For the text-containing cell, return its midpoint in (X, Y) coordinate format. 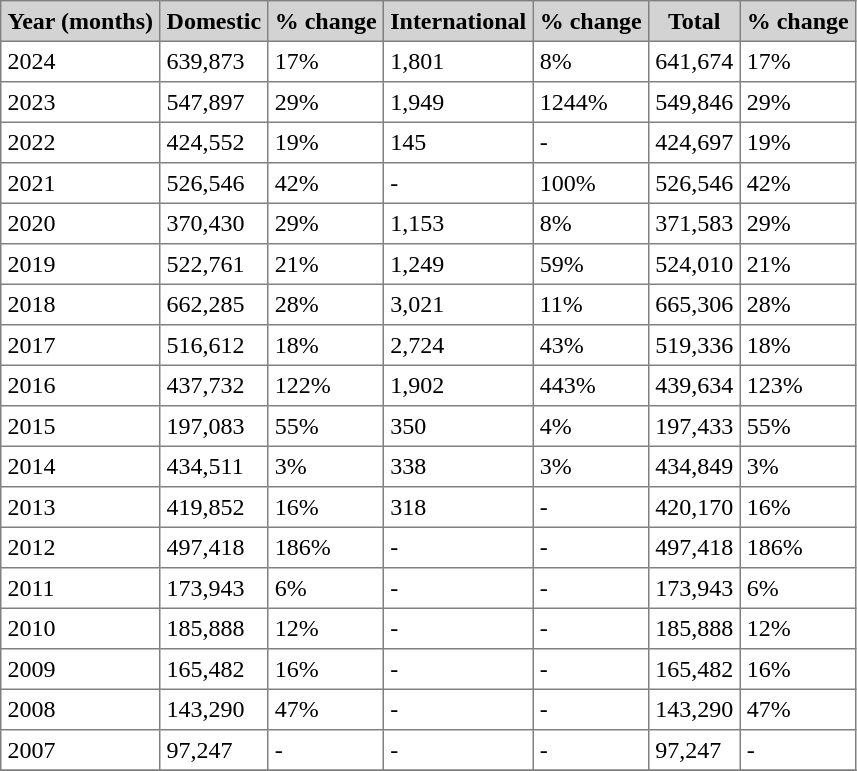
370,430 (214, 223)
549,846 (694, 102)
665,306 (694, 304)
424,697 (694, 142)
Year (months) (80, 21)
516,612 (214, 345)
1,949 (458, 102)
443% (591, 385)
1244% (591, 102)
424,552 (214, 142)
3,021 (458, 304)
2023 (80, 102)
Domestic (214, 21)
2012 (80, 547)
4% (591, 426)
100% (591, 183)
2008 (80, 709)
641,674 (694, 61)
123% (798, 385)
2009 (80, 669)
2024 (80, 61)
59% (591, 264)
145 (458, 142)
2015 (80, 426)
2022 (80, 142)
439,634 (694, 385)
197,433 (694, 426)
1,153 (458, 223)
Total (694, 21)
519,336 (694, 345)
338 (458, 466)
1,902 (458, 385)
2016 (80, 385)
420,170 (694, 507)
2018 (80, 304)
2019 (80, 264)
434,511 (214, 466)
2021 (80, 183)
122% (326, 385)
1,801 (458, 61)
318 (458, 507)
2014 (80, 466)
524,010 (694, 264)
434,849 (694, 466)
11% (591, 304)
350 (458, 426)
371,583 (694, 223)
43% (591, 345)
2007 (80, 750)
197,083 (214, 426)
2011 (80, 588)
662,285 (214, 304)
522,761 (214, 264)
2017 (80, 345)
547,897 (214, 102)
2,724 (458, 345)
2013 (80, 507)
2010 (80, 628)
419,852 (214, 507)
International (458, 21)
437,732 (214, 385)
2020 (80, 223)
639,873 (214, 61)
1,249 (458, 264)
